Output the [x, y] coordinate of the center of the cell containing the given text.  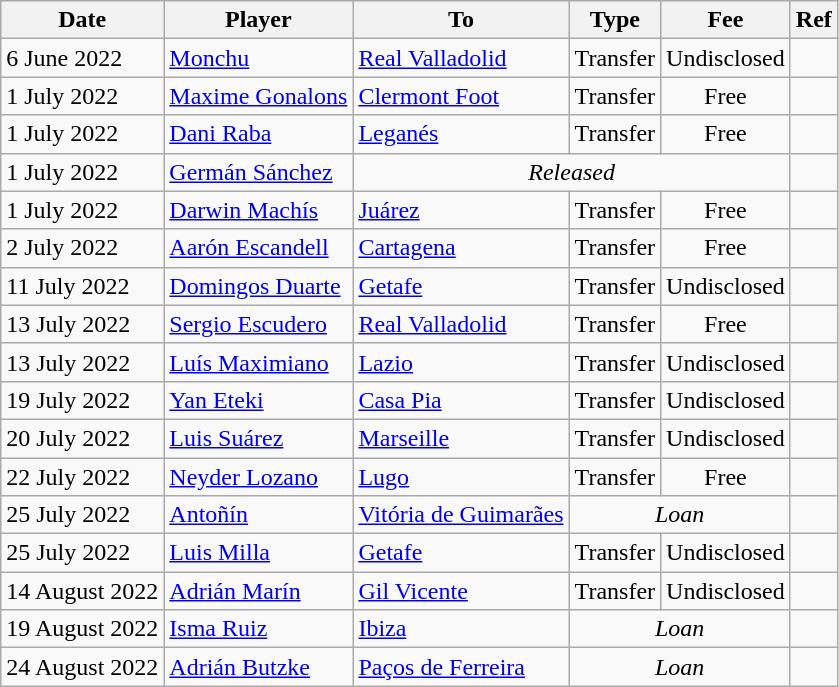
22 July 2022 [82, 477]
Casa Pia [461, 400]
Fee [726, 20]
Monchu [258, 58]
Released [572, 172]
Domingos Duarte [258, 286]
Aarón Escandell [258, 248]
Cartagena [461, 248]
Vitória de Guimarães [461, 515]
Sergio Escudero [258, 324]
Gil Vicente [461, 591]
2 July 2022 [82, 248]
6 June 2022 [82, 58]
Maxime Gonalons [258, 96]
Type [615, 20]
Germán Sánchez [258, 172]
Ibiza [461, 629]
Antoñín [258, 515]
Luís Maximiano [258, 362]
Luis Suárez [258, 438]
Neyder Lozano [258, 477]
Lugo [461, 477]
Player [258, 20]
Yan Eteki [258, 400]
Lazio [461, 362]
Ref [814, 20]
20 July 2022 [82, 438]
Adrián Marín [258, 591]
Date [82, 20]
11 July 2022 [82, 286]
19 July 2022 [82, 400]
Luis Milla [258, 553]
Darwin Machís [258, 210]
Adrián Butzke [258, 667]
19 August 2022 [82, 629]
Clermont Foot [461, 96]
14 August 2022 [82, 591]
Isma Ruiz [258, 629]
24 August 2022 [82, 667]
To [461, 20]
Dani Raba [258, 134]
Paços de Ferreira [461, 667]
Leganés [461, 134]
Juárez [461, 210]
Marseille [461, 438]
